Search for the cell housing the specified text and yield its [x, y] center coordinate. 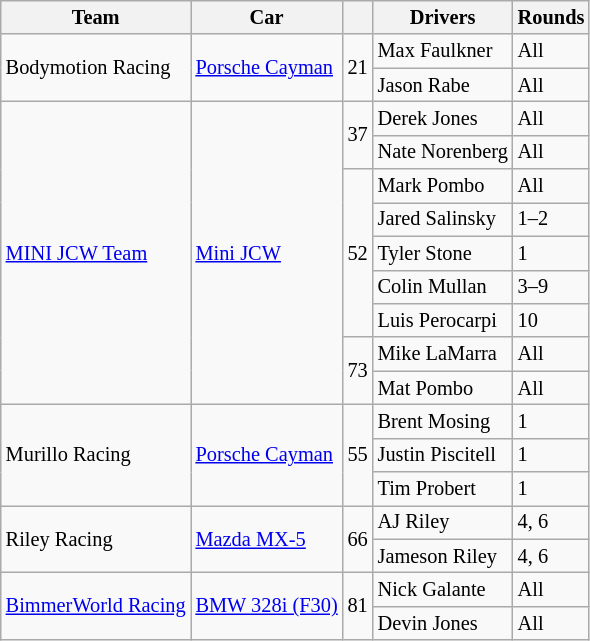
Drivers [443, 17]
Justin Piscitell [443, 455]
Derek Jones [443, 118]
Mat Pombo [443, 388]
Mazda MX-5 [267, 538]
MINI JCW Team [96, 252]
Bodymotion Racing [96, 68]
Brent Mosing [443, 421]
81 [358, 606]
BMW 328i (F30) [267, 606]
Riley Racing [96, 538]
Mike LaMarra [443, 354]
BimmerWorld Racing [96, 606]
Devin Jones [443, 623]
21 [358, 68]
66 [358, 538]
Jason Rabe [443, 85]
Luis Perocarpi [443, 320]
Car [267, 17]
Jared Salinsky [443, 219]
1–2 [552, 219]
Murillo Racing [96, 454]
Nate Norenberg [443, 152]
Tyler Stone [443, 253]
Max Faulkner [443, 51]
Mark Pombo [443, 186]
Team [96, 17]
Mini JCW [267, 252]
73 [358, 370]
Tim Probert [443, 489]
Rounds [552, 17]
10 [552, 320]
3–9 [552, 287]
Nick Galante [443, 589]
52 [358, 253]
AJ Riley [443, 522]
55 [358, 454]
Jameson Riley [443, 556]
37 [358, 134]
Colin Mullan [443, 287]
